Search for the cell housing the specified text and yield its (X, Y) center coordinate. 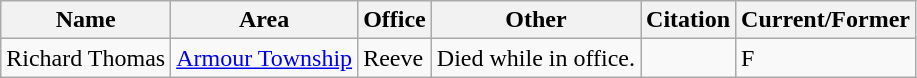
Current/Former (826, 20)
Area (264, 20)
Office (395, 20)
Armour Township (264, 58)
Other (536, 20)
Reeve (395, 58)
Citation (688, 20)
F (826, 58)
Died while in office. (536, 58)
Name (86, 20)
Richard Thomas (86, 58)
